Identify which cell holds the provided text, then report its [x, y] central coordinate. 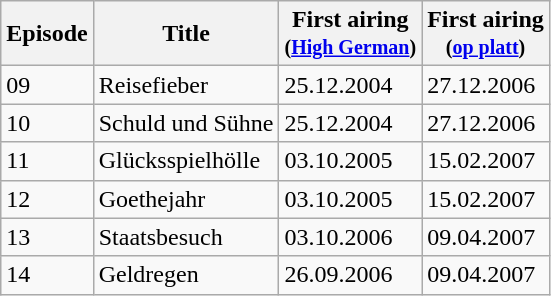
First airing(High German) [350, 34]
Glücksspielhölle [186, 161]
Geldregen [186, 275]
Goethejahr [186, 199]
Schuld und Sühne [186, 123]
10 [47, 123]
First airing(op platt) [486, 34]
Title [186, 34]
13 [47, 237]
Episode [47, 34]
26.09.2006 [350, 275]
Reisefieber [186, 85]
09 [47, 85]
12 [47, 199]
14 [47, 275]
03.10.2006 [350, 237]
Staatsbesuch [186, 237]
11 [47, 161]
